Capture the cell that displays the provided text and extract its (X, Y) central coordinate. 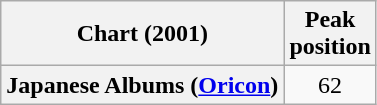
Japanese Albums (Oricon) (142, 85)
62 (330, 85)
Peak position (330, 34)
Chart (2001) (142, 34)
